Extract the (x, y) coordinate from the center of the cell holding the provided text.  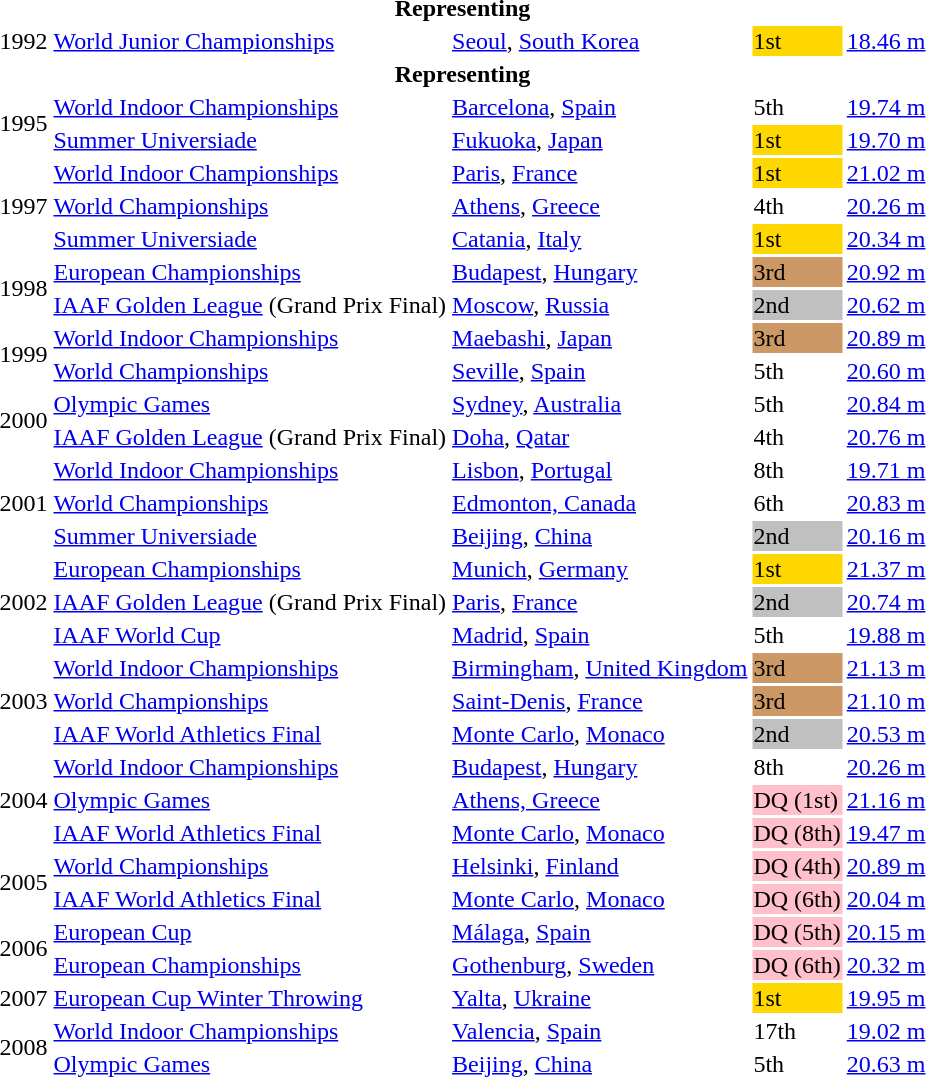
Munich, Germany (600, 569)
Lisbon, Portugal (600, 470)
DQ (4th) (797, 866)
17th (797, 1031)
World Junior Championships (250, 41)
Málaga, Spain (600, 932)
Birmingham, United Kingdom (600, 668)
Catania, Italy (600, 239)
Fukuoka, Japan (600, 140)
Gothenburg, Sweden (600, 965)
Sydney, Australia (600, 404)
European Cup (250, 932)
Doha, Qatar (600, 437)
Seville, Spain (600, 371)
6th (797, 503)
Seoul, South Korea (600, 41)
Valencia, Spain (600, 1031)
DQ (1st) (797, 800)
Maebashi, Japan (600, 338)
Helsinki, Finland (600, 866)
IAAF World Cup (250, 635)
Saint-Denis, France (600, 701)
Yalta, Ukraine (600, 998)
DQ (5th) (797, 932)
Madrid, Spain (600, 635)
European Cup Winter Throwing (250, 998)
DQ (8th) (797, 833)
Beijing, China (600, 536)
Moscow, Russia (600, 305)
Edmonton, Canada (600, 503)
Barcelona, Spain (600, 107)
